Locate the cell with the specified text and output its (x, y) center coordinate. 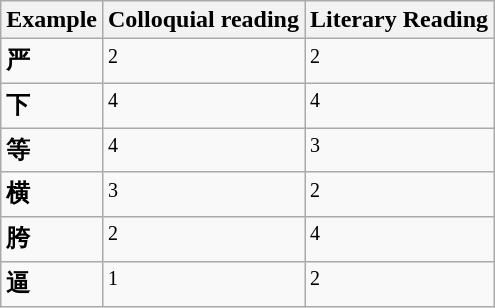
Literary Reading (398, 20)
逼 (52, 284)
Example (52, 20)
严 (52, 62)
Colloquial reading (203, 20)
胯 (52, 240)
1 (203, 284)
下 (52, 106)
横 (52, 194)
等 (52, 150)
